Return (X, Y) of the center of cell containing provided text 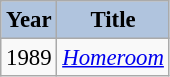
Homeroom (113, 58)
Title (113, 20)
Year (29, 20)
1989 (29, 58)
